Return (x, y) of the center of cell containing provided text 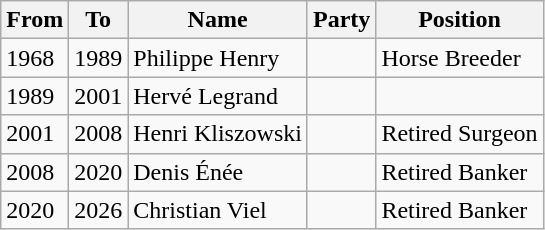
1968 (35, 58)
Retired Surgeon (460, 134)
Name (218, 20)
Philippe Henry (218, 58)
Party (341, 20)
From (35, 20)
2026 (98, 210)
Denis Énée (218, 172)
Position (460, 20)
To (98, 20)
Hervé Legrand (218, 96)
Henri Kliszowski (218, 134)
Horse Breeder (460, 58)
Christian Viel (218, 210)
